Capture the cell that displays the provided text and extract its (x, y) central coordinate. 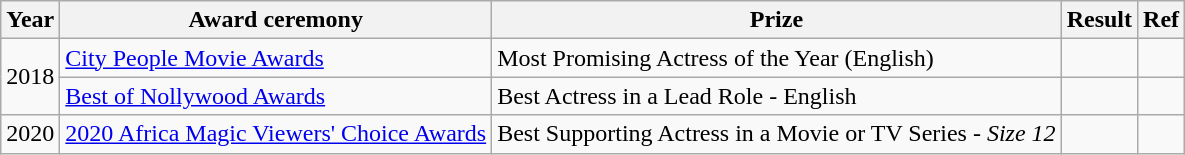
Best of Nollywood Awards (276, 96)
2018 (30, 77)
Ref (1162, 20)
Result (1099, 20)
Best Supporting Actress in a Movie or TV Series - Size 12 (776, 134)
Best Actress in a Lead Role - English (776, 96)
2020 (30, 134)
Most Promising Actress of the Year (English) (776, 58)
Prize (776, 20)
Year (30, 20)
City People Movie Awards (276, 58)
Award ceremony (276, 20)
2020 Africa Magic Viewers' Choice Awards (276, 134)
